Find where the given text appears and provide that cell's center as (x, y) coordinate. 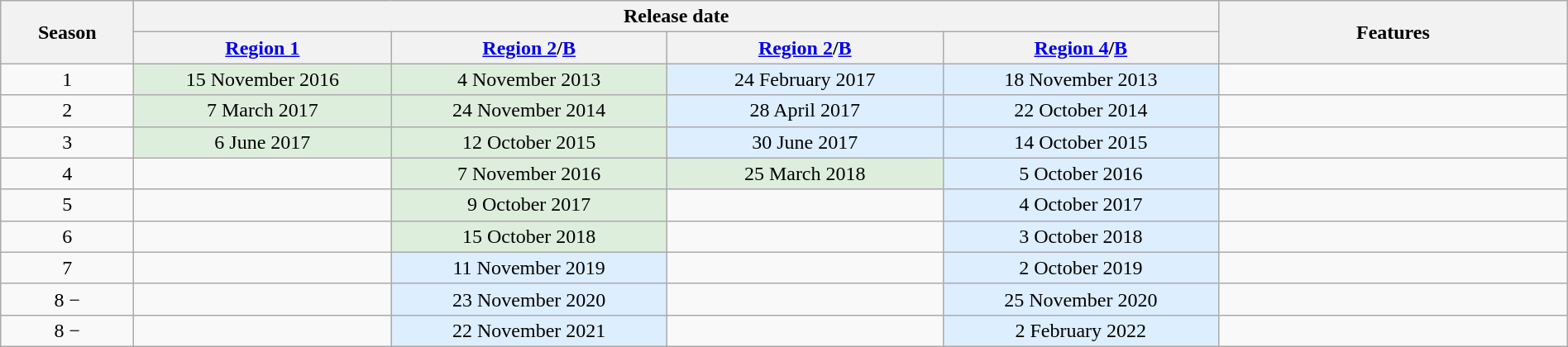
25 March 2018 (805, 173)
18 November 2013 (1081, 79)
24 February 2017 (805, 79)
11 November 2019 (529, 268)
23 November 2020 (529, 299)
28 April 2017 (805, 111)
6 June 2017 (263, 142)
2 February 2022 (1081, 330)
22 October 2014 (1081, 111)
Release date (676, 17)
Season (68, 32)
24 November 2014 (529, 111)
1 (68, 79)
15 October 2018 (529, 236)
5 (68, 205)
7 March 2017 (263, 111)
6 (68, 236)
4 October 2017 (1081, 205)
3 (68, 142)
22 November 2021 (529, 330)
25 November 2020 (1081, 299)
2 October 2019 (1081, 268)
12 October 2015 (529, 142)
7 (68, 268)
15 November 2016 (263, 79)
7 November 2016 (529, 173)
4 November 2013 (529, 79)
9 October 2017 (529, 205)
5 October 2016 (1081, 173)
2 (68, 111)
30 June 2017 (805, 142)
Region 1 (263, 48)
Region 4/B (1081, 48)
14 October 2015 (1081, 142)
3 October 2018 (1081, 236)
4 (68, 173)
Features (1394, 32)
